Extract the (X, Y) coordinate from the center of the cell holding the provided text.  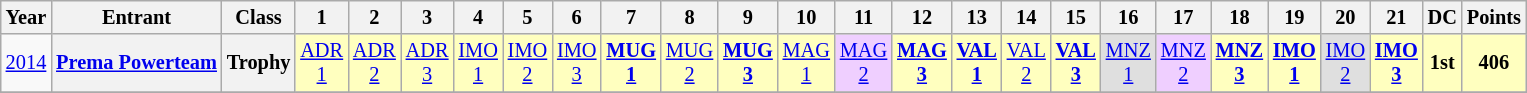
4 (478, 17)
ADR2 (374, 63)
Class (259, 17)
21 (1396, 17)
MAG3 (922, 63)
18 (1240, 17)
MUG2 (690, 63)
12 (922, 17)
13 (977, 17)
VAL1 (977, 63)
ADR1 (322, 63)
406 (1494, 63)
16 (1128, 17)
5 (528, 17)
8 (690, 17)
Prema Powerteam (136, 63)
DC (1442, 17)
6 (576, 17)
2014 (26, 63)
MUG3 (748, 63)
9 (748, 17)
Year (26, 17)
10 (806, 17)
19 (1294, 17)
VAL3 (1076, 63)
VAL2 (1026, 63)
MNZ1 (1128, 63)
MAG2 (864, 63)
11 (864, 17)
MUG1 (631, 63)
Trophy (259, 63)
1 (322, 17)
17 (1184, 17)
ADR3 (428, 63)
MNZ2 (1184, 63)
1st (1442, 63)
15 (1076, 17)
Entrant (136, 17)
2 (374, 17)
7 (631, 17)
Points (1494, 17)
MAG1 (806, 63)
MNZ3 (1240, 63)
3 (428, 17)
14 (1026, 17)
20 (1346, 17)
